For the text-containing cell, return its midpoint in (X, Y) coordinate format. 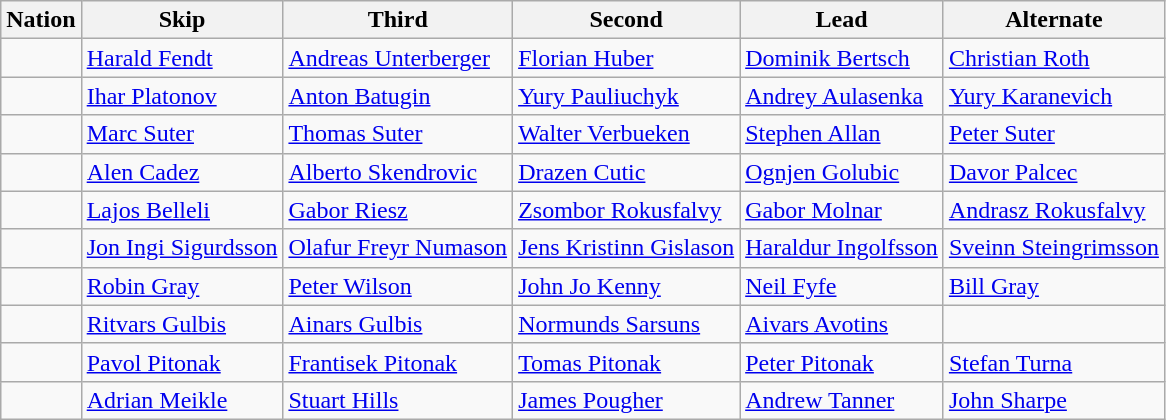
Alberto Skendrovic (398, 172)
Ritvars Gulbis (182, 324)
Marc Suter (182, 134)
Bill Gray (1054, 286)
John Jo Kenny (626, 286)
Skip (182, 20)
Ognjen Golubic (842, 172)
Andrey Aulasenka (842, 96)
Yury Pauliuchyk (626, 96)
Jens Kristinn Gislason (626, 248)
Second (626, 20)
Dominik Bertsch (842, 58)
Olafur Freyr Numason (398, 248)
Haraldur Ingolfsson (842, 248)
Robin Gray (182, 286)
Davor Palcec (1054, 172)
Third (398, 20)
Christian Roth (1054, 58)
Drazen Cutic (626, 172)
Ihar Platonov (182, 96)
Normunds Sarsuns (626, 324)
Stuart Hills (398, 400)
Frantisek Pitonak (398, 362)
Lajos Belleli (182, 210)
Tomas Pitonak (626, 362)
Anton Batugin (398, 96)
Jon Ingi Sigurdsson (182, 248)
Neil Fyfe (842, 286)
Gabor Molnar (842, 210)
Alen Cadez (182, 172)
Aivars Avotins (842, 324)
Adrian Meikle (182, 400)
Ainars Gulbis (398, 324)
Gabor Riesz (398, 210)
Alternate (1054, 20)
Andreas Unterberger (398, 58)
Andrasz Rokusfalvy (1054, 210)
Peter Wilson (398, 286)
Peter Suter (1054, 134)
Pavol Pitonak (182, 362)
Stefan Turna (1054, 362)
Nation (41, 20)
Harald Fendt (182, 58)
James Pougher (626, 400)
Sveinn Steingrimsson (1054, 248)
Zsombor Rokusfalvy (626, 210)
Stephen Allan (842, 134)
Andrew Tanner (842, 400)
Thomas Suter (398, 134)
Yury Karanevich (1054, 96)
Peter Pitonak (842, 362)
Florian Huber (626, 58)
Lead (842, 20)
John Sharpe (1054, 400)
Walter Verbueken (626, 134)
